Pinpoint the cell where the given text exists, returning its [x, y] midpoint coordinate. 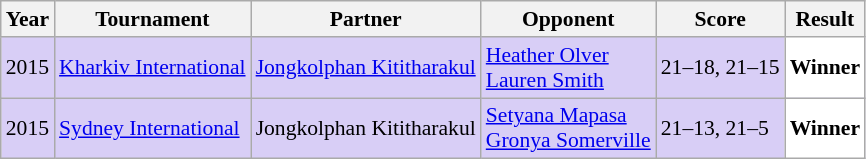
Kharkiv International [152, 68]
Setyana Mapasa Gronya Somerville [568, 128]
Year [28, 19]
Result [826, 19]
Heather Olver Lauren Smith [568, 68]
Tournament [152, 19]
21–18, 21–15 [720, 68]
Score [720, 19]
Sydney International [152, 128]
Opponent [568, 19]
Partner [366, 19]
21–13, 21–5 [720, 128]
